Detect which cell encompasses the target text, then output its [x, y] center coordinate. 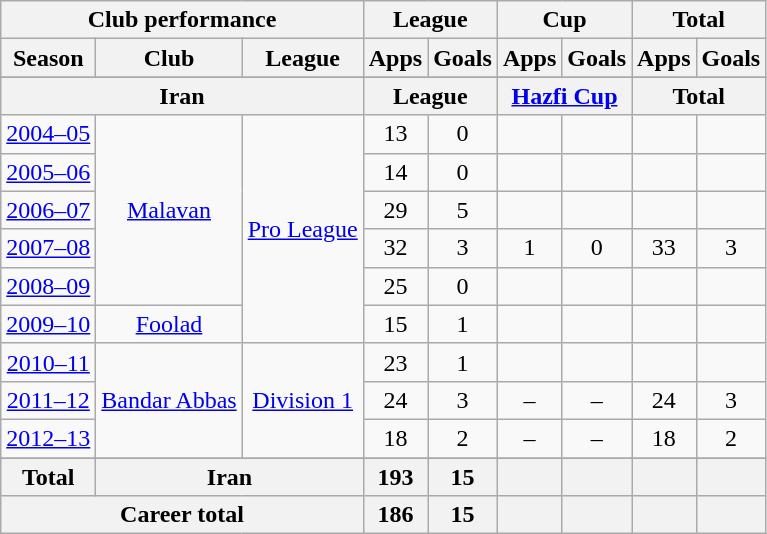
2008–09 [48, 286]
Malavan [169, 210]
2009–10 [48, 324]
13 [395, 134]
2012–13 [48, 438]
Cup [564, 20]
29 [395, 210]
Pro League [302, 229]
33 [664, 248]
Club [169, 58]
Division 1 [302, 400]
32 [395, 248]
2006–07 [48, 210]
Foolad [169, 324]
25 [395, 286]
Season [48, 58]
2011–12 [48, 400]
Hazfi Cup [564, 96]
14 [395, 172]
2010–11 [48, 362]
23 [395, 362]
2004–05 [48, 134]
2005–06 [48, 172]
5 [463, 210]
186 [395, 515]
Club performance [182, 20]
Career total [182, 515]
Bandar Abbas [169, 400]
193 [395, 477]
2007–08 [48, 248]
